For the text-containing cell, return its midpoint in (X, Y) coordinate format. 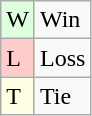
T (18, 96)
Loss (62, 58)
L (18, 58)
Win (62, 20)
Tie (62, 96)
W (18, 20)
